Provide the [X, Y] coordinate of the cell's center where the given text is located.  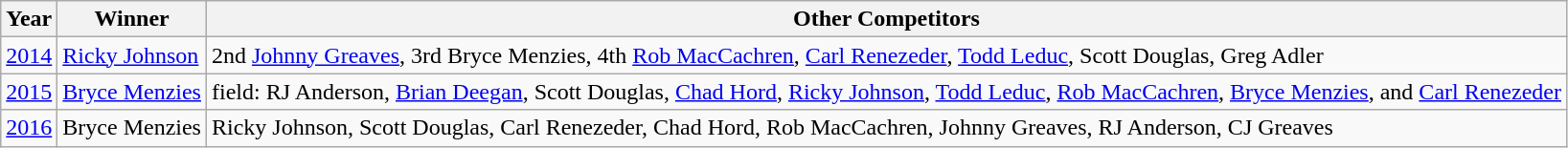
Other Competitors [886, 19]
2nd Johnny Greaves, 3rd Bryce Menzies, 4th Rob MacCachren, Carl Renezeder, Todd Leduc, Scott Douglas, Greg Adler [886, 55]
Year [29, 19]
field: RJ Anderson, Brian Deegan, Scott Douglas, Chad Hord, Ricky Johnson, Todd Leduc, Rob MacCachren, Bryce Menzies, and Carl Renezeder [886, 92]
Ricky Johnson [132, 55]
Ricky Johnson, Scott Douglas, Carl Renezeder, Chad Hord, Rob MacCachren, Johnny Greaves, RJ Anderson, CJ Greaves [886, 128]
2014 [29, 55]
2016 [29, 128]
Winner [132, 19]
2015 [29, 92]
